Extract the [x, y] coordinate from the center of the cell holding the provided text.  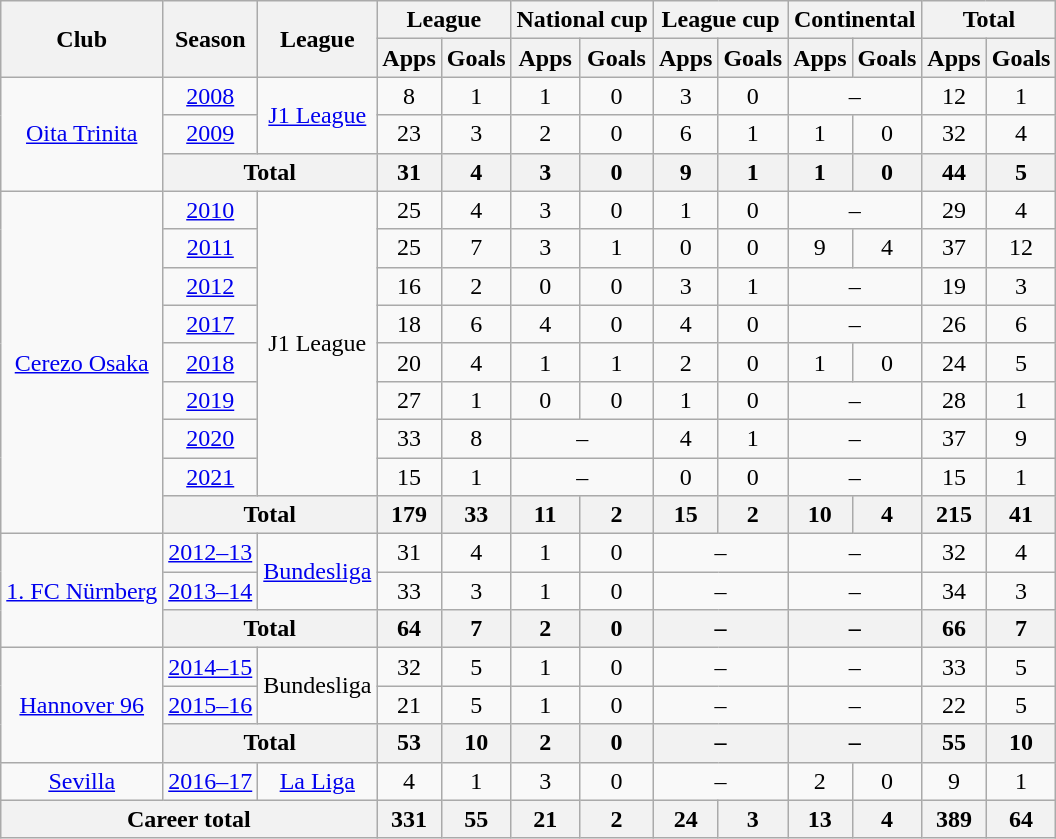
41 [1021, 515]
2012 [210, 286]
2017 [210, 324]
44 [954, 172]
11 [545, 515]
Cerezo Osaka [82, 362]
Hannover 96 [82, 705]
22 [954, 705]
2018 [210, 362]
Season [210, 39]
2016–17 [210, 781]
27 [409, 400]
18 [409, 324]
179 [409, 515]
Continental [855, 20]
2011 [210, 248]
66 [954, 629]
19 [954, 286]
389 [954, 819]
20 [409, 362]
2012–13 [210, 553]
2013–14 [210, 591]
2009 [210, 134]
2014–15 [210, 667]
1. FC Nürnberg [82, 591]
23 [409, 134]
Sevilla [82, 781]
34 [954, 591]
La Liga [318, 781]
2015–16 [210, 705]
Club [82, 39]
2008 [210, 96]
2019 [210, 400]
16 [409, 286]
Oita Trinita [82, 134]
National cup [582, 20]
53 [409, 743]
215 [954, 515]
2020 [210, 438]
29 [954, 210]
League cup [720, 20]
26 [954, 324]
Career total [189, 819]
331 [409, 819]
2010 [210, 210]
28 [954, 400]
2021 [210, 477]
13 [820, 819]
